Search for the cell housing the specified text and yield its [X, Y] center coordinate. 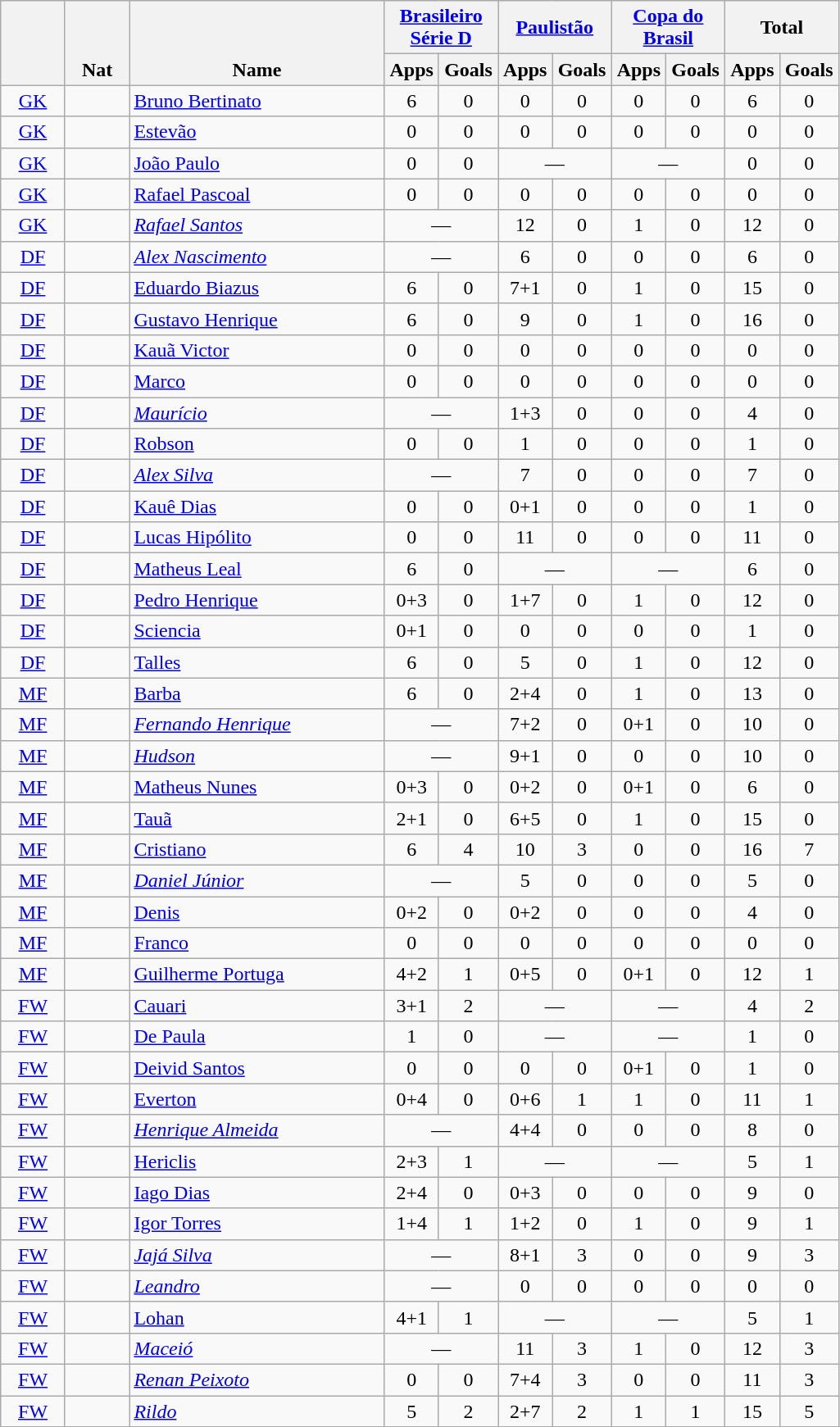
1+3 [526, 412]
Matheus Nunes [257, 787]
Deivid Santos [257, 1068]
1+7 [526, 600]
13 [752, 693]
Cristiano [257, 849]
Brasileiro Série D [441, 28]
Franco [257, 943]
7+1 [526, 288]
4+1 [411, 1317]
Cauari [257, 1006]
Denis [257, 912]
8 [752, 1130]
Sciencia [257, 631]
4+2 [411, 975]
2+1 [411, 818]
Rafael Pascoal [257, 194]
Talles [257, 662]
Leandro [257, 1286]
Hudson [257, 756]
Igor Torres [257, 1224]
Eduardo Biazus [257, 288]
De Paula [257, 1037]
Maurício [257, 412]
Name [257, 43]
Bruno Bertinato [257, 101]
Estevão [257, 132]
7+2 [526, 725]
Jajá Silva [257, 1255]
0+6 [526, 1099]
Lohan [257, 1317]
8+1 [526, 1255]
Guilherme Portuga [257, 975]
9+1 [526, 756]
0+5 [526, 975]
Robson [257, 444]
Lucas Hipólito [257, 538]
Maceió [257, 1348]
1+2 [526, 1224]
Hericlis [257, 1161]
6+5 [526, 818]
Matheus Leal [257, 569]
2+3 [411, 1161]
Everton [257, 1099]
João Paulo [257, 163]
1+4 [411, 1224]
Pedro Henrique [257, 600]
4+4 [526, 1130]
Copa do Brasil [669, 28]
Renan Peixoto [257, 1379]
Kauã Victor [257, 350]
Henrique Almeida [257, 1130]
Kauê Dias [257, 507]
Iago Dias [257, 1193]
Barba [257, 693]
Alex Silva [257, 475]
Total [782, 28]
Tauã [257, 818]
Daniel Júnior [257, 880]
Gustavo Henrique [257, 319]
Rafael Santos [257, 225]
Alex Nascimento [257, 257]
7+4 [526, 1379]
Nat [97, 43]
Marco [257, 381]
2+7 [526, 1411]
3+1 [411, 1006]
0+4 [411, 1099]
Paulistão [556, 28]
Rildo [257, 1411]
Fernando Henrique [257, 725]
